Provide the [X, Y] coordinate of the cell's center where the given text is located.  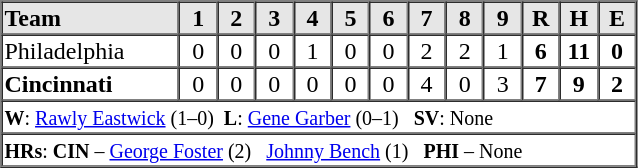
5 [350, 18]
H [579, 18]
11 [579, 50]
W: Rawly Eastwick (1–0) L: Gene Garber (0–1) SV: None [319, 116]
8 [465, 18]
Cincinnati [91, 84]
Philadelphia [91, 50]
Team [91, 18]
R [541, 18]
E [617, 18]
HRs: CIN – George Foster (2) Johnny Bench (1) PHI – None [319, 150]
